For the text-containing cell, return its midpoint in (x, y) coordinate format. 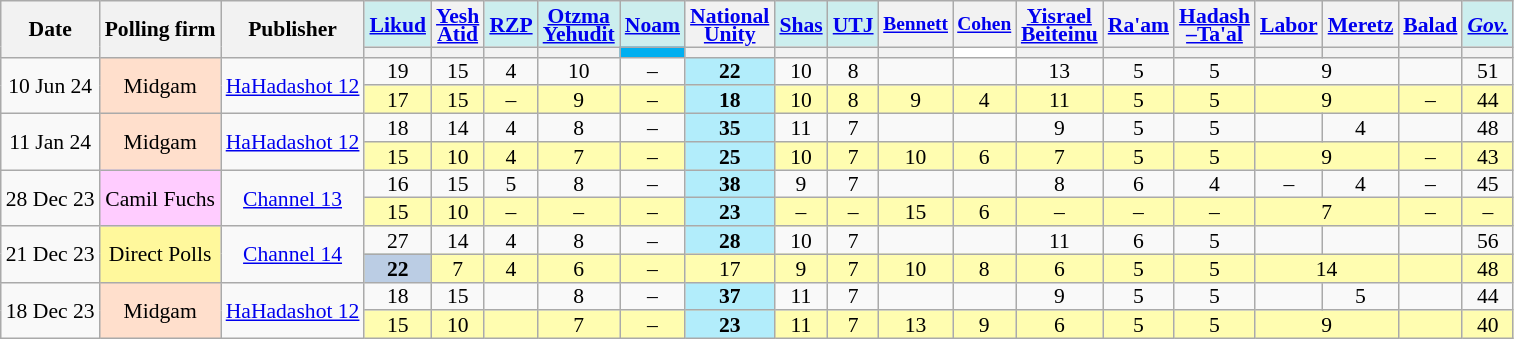
Meretz (1361, 24)
35 (730, 128)
18 Dec 23 (50, 310)
OtzmaYehudit (579, 24)
Labor (1289, 24)
Cohen (984, 24)
28 Dec 23 (50, 198)
45 (1488, 184)
Polling firm (160, 29)
NationalUnity (730, 24)
10 Jun 24 (50, 85)
56 (1488, 240)
Gov. (1488, 24)
27 (398, 240)
Balad (1430, 24)
Channel 13 (293, 198)
Publisher (293, 29)
Direct Polls (160, 254)
51 (1488, 71)
Hadash–Ta'al (1214, 24)
11 Jan 24 (50, 142)
Ra'am (1138, 24)
Shas (800, 24)
21 Dec 23 (50, 254)
Camil Fuchs (160, 198)
16 (398, 184)
38 (730, 184)
37 (730, 296)
UTJ (854, 24)
Bennett (916, 24)
Noam (652, 24)
40 (1488, 325)
28 (730, 240)
Date (50, 29)
25 (730, 156)
43 (1488, 156)
Channel 14 (293, 254)
Likud (398, 24)
YisraelBeiteinu (1060, 24)
19 (398, 71)
YeshAtid (458, 24)
RZP (510, 24)
